Detect which cell encompasses the target text, then output its (x, y) center coordinate. 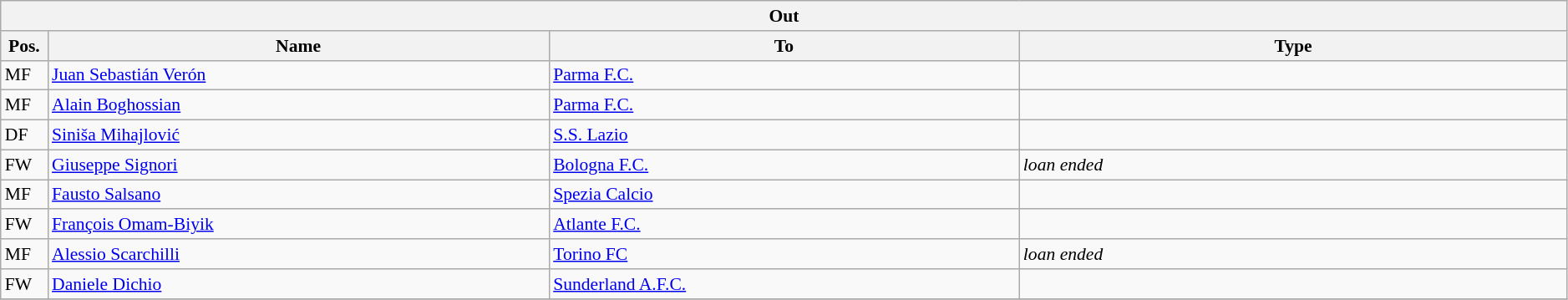
Daniele Dichio (298, 284)
DF (24, 135)
Out (784, 16)
Alessio Scarchilli (298, 254)
Atlante F.C. (784, 225)
Torino FC (784, 254)
Type (1293, 46)
Alain Boghossian (298, 105)
Bologna F.C. (784, 165)
Juan Sebastián Verón (298, 75)
Giuseppe Signori (298, 165)
Siniša Mihajlović (298, 135)
Pos. (24, 46)
Fausto Salsano (298, 195)
Sunderland A.F.C. (784, 284)
Spezia Calcio (784, 195)
Name (298, 46)
To (784, 46)
S.S. Lazio (784, 135)
François Omam-Biyik (298, 225)
